Capture the cell that displays the provided text and extract its [x, y] central coordinate. 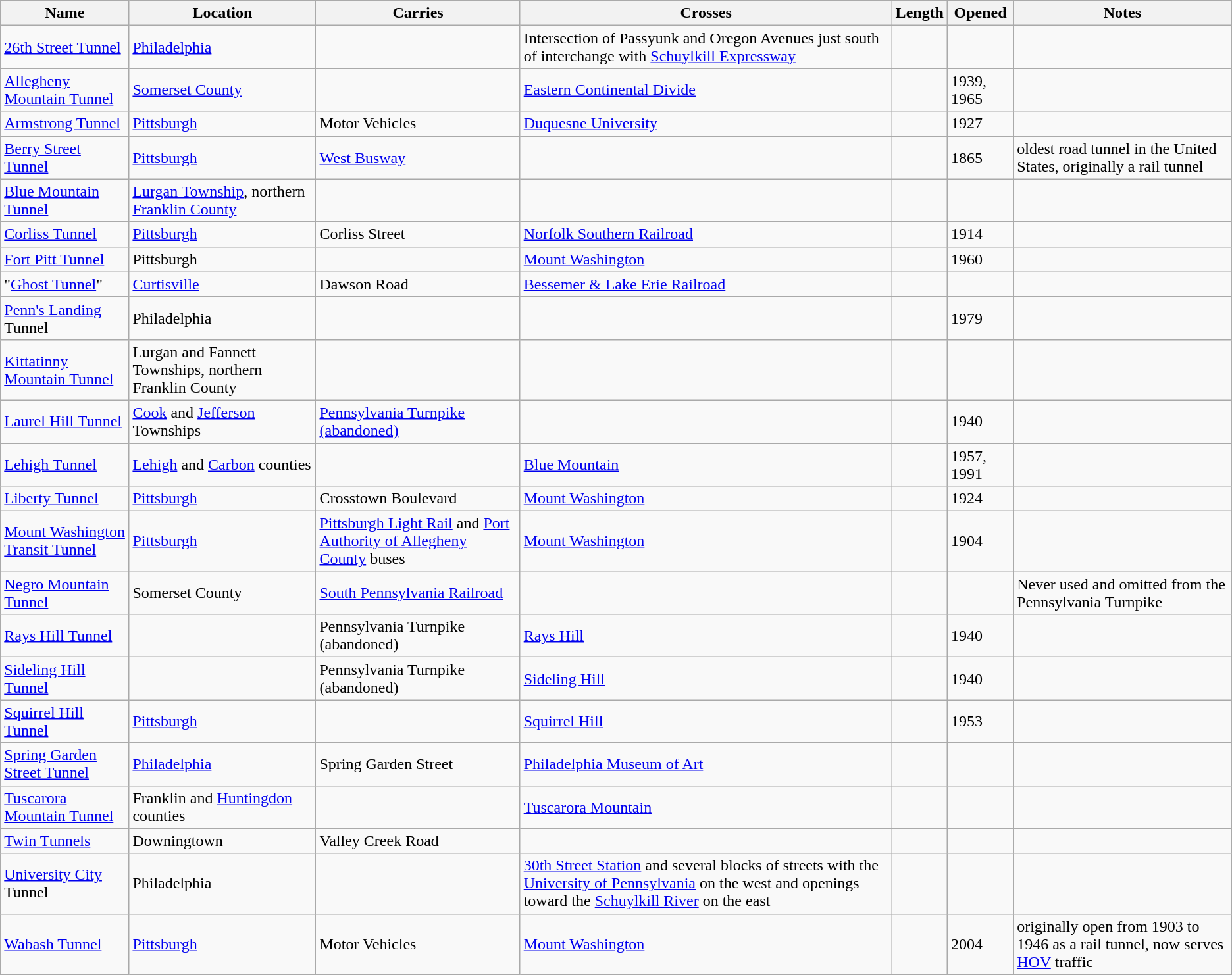
Squirrel Hill Tunnel [64, 721]
1924 [981, 499]
Crosstown Boulevard [418, 499]
Armstrong Tunnel [64, 124]
Berry Street Tunnel [64, 158]
Tuscarora Mountain Tunnel [64, 807]
Liberty Tunnel [64, 499]
1865 [981, 158]
Blue Mountain Tunnel [64, 200]
Norfolk Southern Railroad [706, 234]
Mount Washington Transit Tunnel [64, 541]
1957, 1991 [981, 464]
Location [222, 13]
Rays Hill [706, 636]
Laurel Hill Tunnel [64, 421]
Lehigh and Carbon counties [222, 464]
Spring Garden Street [418, 764]
Squirrel Hill [706, 721]
1960 [981, 259]
Allegheny Mountain Tunnel [64, 89]
Negro Mountain Tunnel [64, 593]
Carries [418, 13]
Spring Garden Street Tunnel [64, 764]
Intersection of Passyunk and Oregon Avenues just south of interchange with Schuylkill Expressway [706, 47]
Bessemer & Lake Erie Railroad [706, 284]
Blue Mountain [706, 464]
1953 [981, 721]
Pittsburgh Light Rail and Port Authority of Allegheny County buses [418, 541]
Kittatinny Mountain Tunnel [64, 370]
Length [919, 13]
2004 [981, 944]
"Ghost Tunnel" [64, 284]
Tuscarora Mountain [706, 807]
University City Tunnel [64, 884]
Corliss Tunnel [64, 234]
Notes [1123, 13]
South Pennsylvania Railroad [418, 593]
Cook and Jefferson Townships [222, 421]
Never used and omitted from the Pennsylvania Turnpike [1123, 593]
originally open from 1903 to 1946 as a rail tunnel, now serves HOV traffic [1123, 944]
Name [64, 13]
oldest road tunnel in the United States, originally a rail tunnel [1123, 158]
Sideling Hill [706, 679]
1979 [981, 318]
Rays Hill Tunnel [64, 636]
1914 [981, 234]
Downingtown [222, 841]
West Busway [418, 158]
Corliss Street [418, 234]
1939, 1965 [981, 89]
Penn's Landing Tunnel [64, 318]
1927 [981, 124]
Fort Pitt Tunnel [64, 259]
Opened [981, 13]
Curtisville [222, 284]
Valley Creek Road [418, 841]
Twin Tunnels [64, 841]
1904 [981, 541]
26th Street Tunnel [64, 47]
Lehigh Tunnel [64, 464]
Lurgan Township, northern Franklin County [222, 200]
Duquesne University [706, 124]
Eastern Continental Divide [706, 89]
Wabash Tunnel [64, 944]
Dawson Road [418, 284]
Sideling Hill Tunnel [64, 679]
Franklin and Huntingdon counties [222, 807]
Philadelphia Museum of Art [706, 764]
Crosses [706, 13]
Lurgan and Fannett Townships, northern Franklin County [222, 370]
